Extract the [x, y] coordinate from the center of the cell holding the provided text.  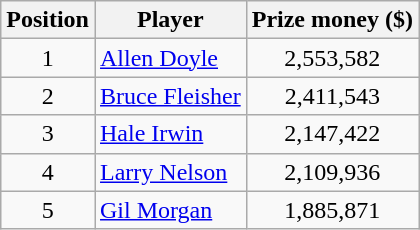
2,109,936 [332, 172]
3 [48, 134]
1,885,871 [332, 210]
Gil Morgan [170, 210]
Hale Irwin [170, 134]
5 [48, 210]
2 [48, 96]
4 [48, 172]
Player [170, 20]
2,411,543 [332, 96]
Allen Doyle [170, 58]
2,553,582 [332, 58]
Bruce Fleisher [170, 96]
Position [48, 20]
Prize money ($) [332, 20]
2,147,422 [332, 134]
Larry Nelson [170, 172]
1 [48, 58]
